Return the (x, y) coordinate for the center point of the cell that contains the specified text.  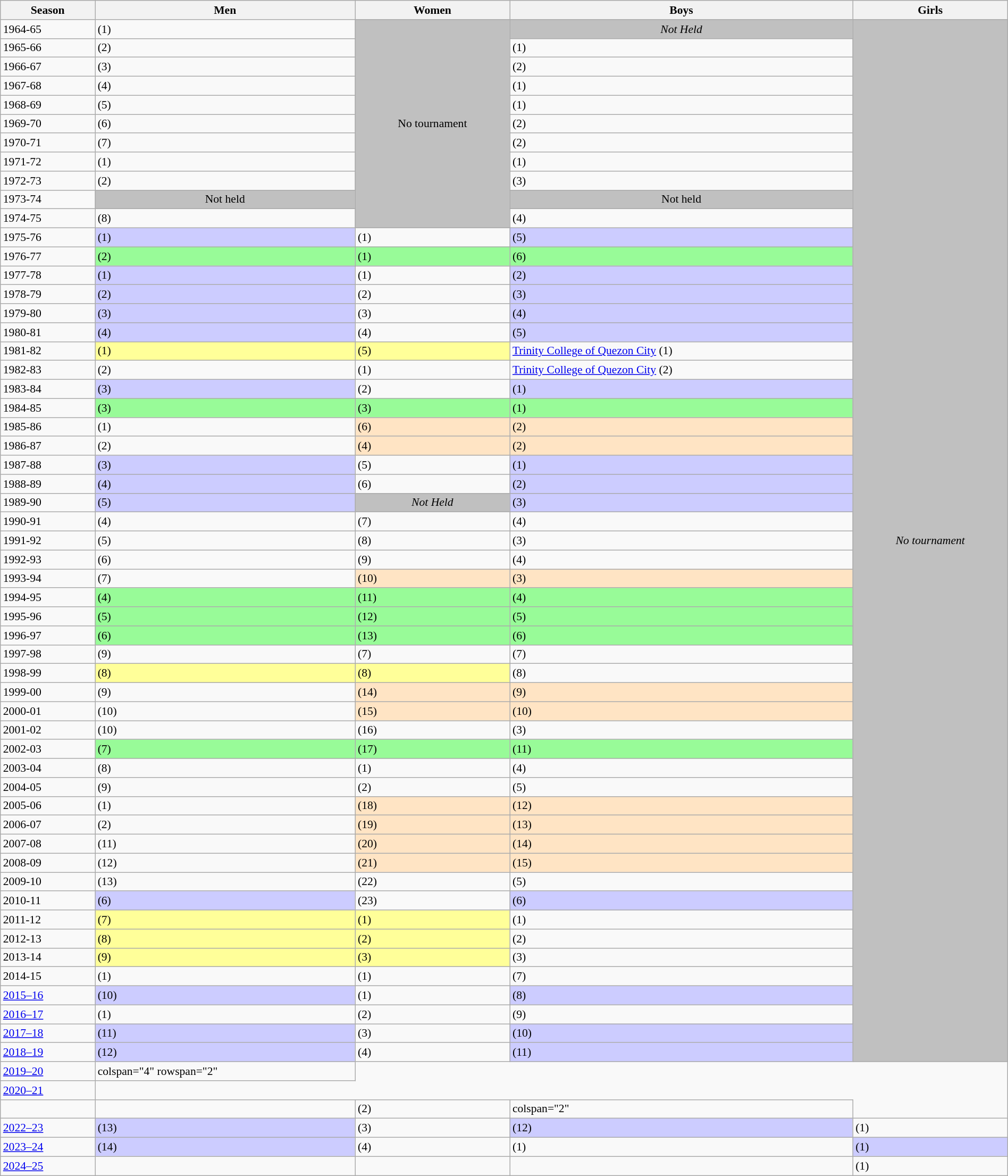
1989-90 (48, 503)
2002-03 (48, 749)
1990-91 (48, 522)
1978-79 (48, 295)
2017–18 (48, 1033)
colspan="2" (682, 1109)
1988-89 (48, 484)
2019–20 (48, 1071)
1973-74 (48, 199)
Trinity College of Quezon City (2) (682, 370)
2015–16 (48, 996)
2005-06 (48, 806)
1986-87 (48, 446)
2003-04 (48, 768)
(18) (433, 806)
2022–23 (48, 1128)
2010-11 (48, 901)
1966-67 (48, 67)
1979-80 (48, 313)
1965-66 (48, 48)
2011-12 (48, 920)
2007-08 (48, 844)
Women (433, 10)
1972-73 (48, 181)
1995-96 (48, 616)
1987-88 (48, 465)
2006-07 (48, 825)
1992-93 (48, 560)
2016–17 (48, 1014)
1998-99 (48, 673)
1975-76 (48, 238)
Men (225, 10)
1968-69 (48, 105)
1984-85 (48, 408)
(22) (433, 882)
(23) (433, 901)
1996-97 (48, 636)
1969-70 (48, 124)
1981-82 (48, 351)
1971-72 (48, 162)
1976-77 (48, 256)
2000-01 (48, 711)
2004-05 (48, 787)
2008-09 (48, 863)
2001-02 (48, 730)
1974-75 (48, 219)
Trinity College of Quezon City (1) (682, 351)
2018–19 (48, 1053)
1997-98 (48, 654)
(16) (433, 730)
2020–21 (48, 1090)
Boys (682, 10)
1982-83 (48, 370)
2012-13 (48, 939)
(21) (433, 863)
2013-14 (48, 957)
1964-65 (48, 29)
1977-78 (48, 276)
colspan="4" rowspan="2" (225, 1071)
1970-71 (48, 143)
(20) (433, 844)
1999-00 (48, 693)
Girls (930, 10)
1983-84 (48, 389)
1993-94 (48, 579)
1991-92 (48, 541)
2024–25 (48, 1166)
(17) (433, 749)
1980-81 (48, 332)
2009-10 (48, 882)
1994-95 (48, 598)
1985-86 (48, 427)
2014-15 (48, 977)
1967-68 (48, 86)
Season (48, 10)
2023–24 (48, 1147)
(19) (433, 825)
